Extract the (x, y) coordinate from the center of the cell holding the provided text.  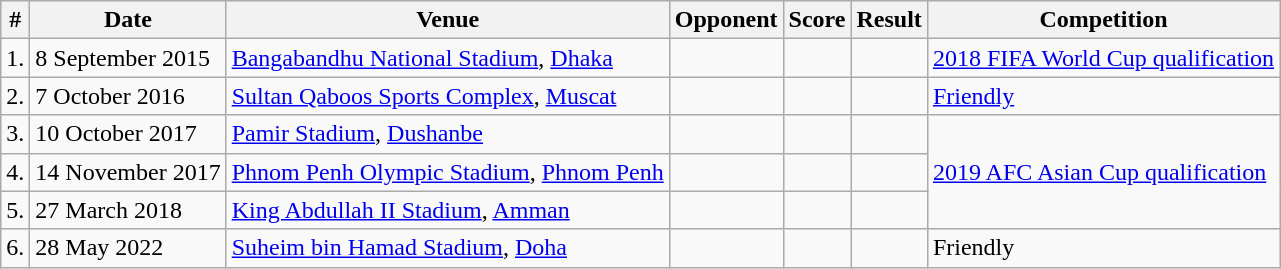
Pamir Stadium, Dushanbe (448, 134)
Competition (1103, 20)
Opponent (726, 20)
5. (16, 210)
Venue (448, 20)
Score (817, 20)
Date (128, 20)
1. (16, 58)
# (16, 20)
10 October 2017 (128, 134)
Phnom Penh Olympic Stadium, Phnom Penh (448, 172)
27 March 2018 (128, 210)
Sultan Qaboos Sports Complex, Muscat (448, 96)
4. (16, 172)
2018 FIFA World Cup qualification (1103, 58)
7 October 2016 (128, 96)
3. (16, 134)
Result (889, 20)
8 September 2015 (128, 58)
2019 AFC Asian Cup qualification (1103, 172)
King Abdullah II Stadium, Amman (448, 210)
2. (16, 96)
Suheim bin Hamad Stadium, Doha (448, 248)
14 November 2017 (128, 172)
Bangabandhu National Stadium, Dhaka (448, 58)
28 May 2022 (128, 248)
6. (16, 248)
